Scan for the cell matching the given text and deliver its [X, Y] coordinate at center. 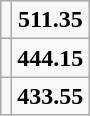
433.55 [50, 96]
444.15 [50, 58]
511.35 [50, 20]
